Output the [x, y] coordinate of the center of the cell containing the given text.  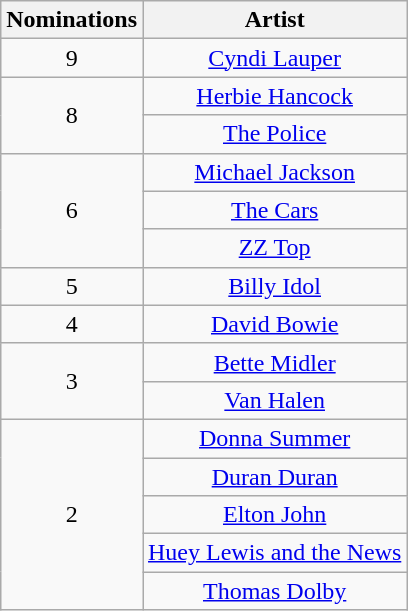
Huey Lewis and the News [274, 553]
Cyndi Lauper [274, 58]
Bette Midler [274, 362]
4 [72, 324]
ZZ Top [274, 248]
9 [72, 58]
Thomas Dolby [274, 591]
Artist [274, 20]
Billy Idol [274, 286]
The Police [274, 134]
Donna Summer [274, 438]
Elton John [274, 515]
2 [72, 514]
5 [72, 286]
Herbie Hancock [274, 96]
Duran Duran [274, 477]
The Cars [274, 210]
3 [72, 381]
Michael Jackson [274, 172]
Van Halen [274, 400]
6 [72, 210]
Nominations [72, 20]
8 [72, 115]
David Bowie [274, 324]
